Locate the cell with the specified text and output its (x, y) center coordinate. 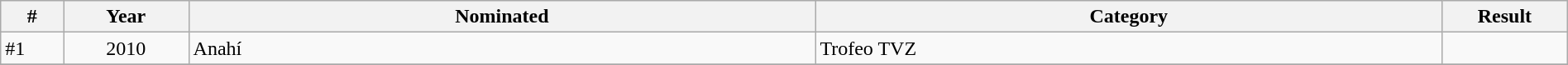
Year (126, 17)
Category (1129, 17)
# (32, 17)
#1 (32, 48)
Anahí (502, 48)
2010 (126, 48)
Result (1505, 17)
Trofeo TVZ (1129, 48)
Nominated (502, 17)
